Pinpoint the cell where the given text exists, returning its [x, y] midpoint coordinate. 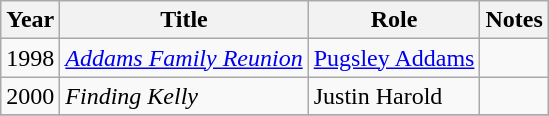
Year [30, 20]
2000 [30, 96]
1998 [30, 58]
Role [394, 20]
Notes [514, 20]
Addams Family Reunion [184, 58]
Justin Harold [394, 96]
Pugsley Addams [394, 58]
Title [184, 20]
Finding Kelly [184, 96]
